Search for the cell housing the specified text and yield its (x, y) center coordinate. 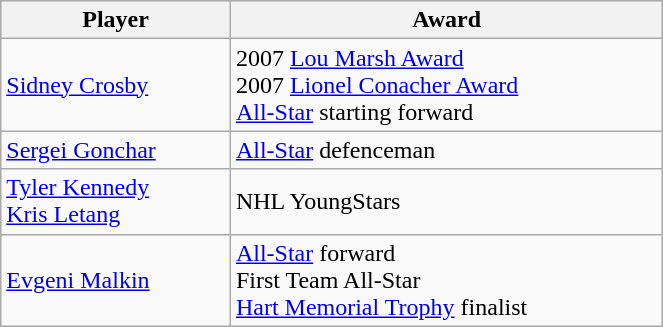
Tyler Kennedy Kris Letang (116, 202)
Evgeni Malkin (116, 280)
Sidney Crosby (116, 85)
All-Star defenceman (446, 150)
Award (446, 20)
2007 Lou Marsh Award 2007 Lionel Conacher Award All-Star starting forward (446, 85)
Player (116, 20)
Sergei Gonchar (116, 150)
NHL YoungStars (446, 202)
All-Star forward First Team All-Star Hart Memorial Trophy finalist (446, 280)
